Capture the cell that displays the provided text and extract its [x, y] central coordinate. 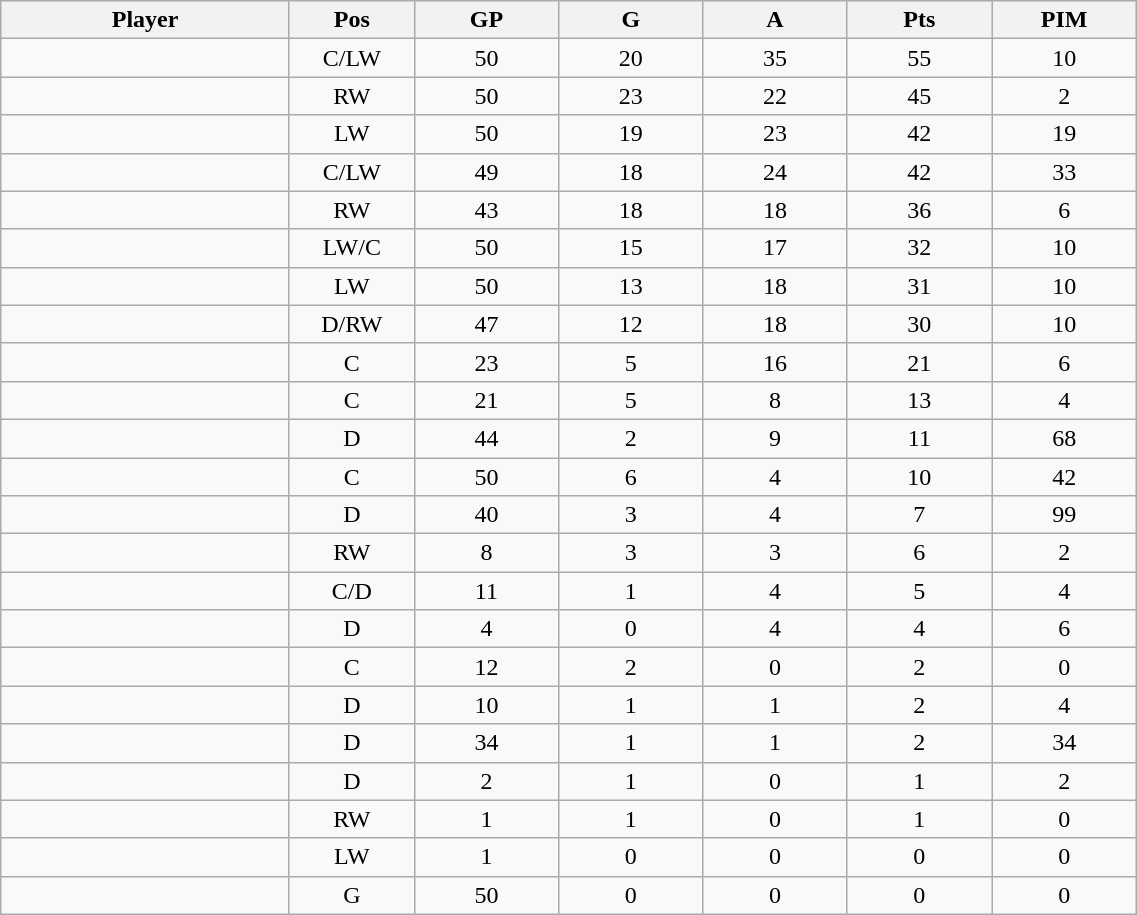
LW/C [352, 248]
32 [919, 248]
24 [775, 172]
40 [486, 515]
68 [1064, 438]
17 [775, 248]
A [775, 20]
Pos [352, 20]
36 [919, 210]
49 [486, 172]
31 [919, 286]
GP [486, 20]
Player [146, 20]
Pts [919, 20]
47 [486, 324]
99 [1064, 515]
9 [775, 438]
20 [631, 58]
45 [919, 96]
33 [1064, 172]
55 [919, 58]
43 [486, 210]
30 [919, 324]
D/RW [352, 324]
16 [775, 362]
C/D [352, 591]
15 [631, 248]
35 [775, 58]
PIM [1064, 20]
44 [486, 438]
7 [919, 515]
22 [775, 96]
